Determine the [X, Y] coordinate at the center of the cell enclosing the given text.  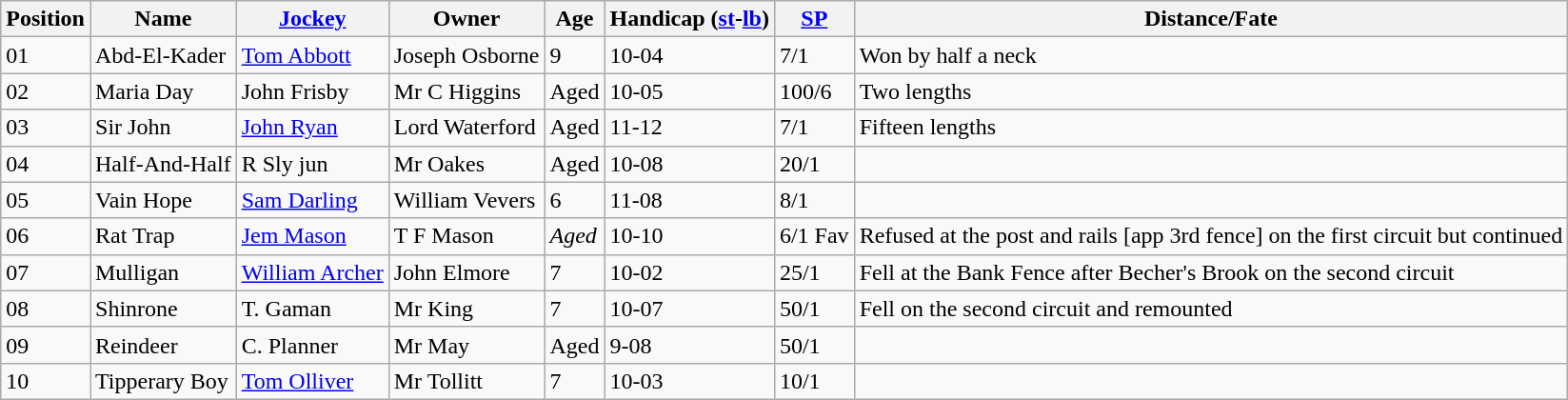
Two lengths [1211, 91]
10-05 [689, 91]
10-07 [689, 309]
T F Mason [466, 236]
10/1 [814, 381]
Distance/Fate [1211, 19]
Mulligan [163, 272]
05 [46, 200]
Mr May [466, 345]
10-02 [689, 272]
Position [46, 19]
Won by half a neck [1211, 55]
Jem Mason [312, 236]
07 [46, 272]
01 [46, 55]
9-08 [689, 345]
10-08 [689, 164]
08 [46, 309]
Owner [466, 19]
Tom Abbott [312, 55]
Rat Trap [163, 236]
Tom Olliver [312, 381]
06 [46, 236]
Jockey [312, 19]
John Elmore [466, 272]
04 [46, 164]
6/1 Fav [814, 236]
Reindeer [163, 345]
William Archer [312, 272]
Handicap (st-lb) [689, 19]
Lord Waterford [466, 128]
9 [575, 55]
Shinrone [163, 309]
11-12 [689, 128]
11-08 [689, 200]
Sir John [163, 128]
Age [575, 19]
Mr Tollitt [466, 381]
John Ryan [312, 128]
Fell on the second circuit and remounted [1211, 309]
10-04 [689, 55]
C. Planner [312, 345]
02 [46, 91]
20/1 [814, 164]
10-03 [689, 381]
09 [46, 345]
Fifteen lengths [1211, 128]
Vain Hope [163, 200]
10-10 [689, 236]
10 [46, 381]
John Frisby [312, 91]
SP [814, 19]
Refused at the post and rails [app 3rd fence] on the first circuit but continued [1211, 236]
Joseph Osborne [466, 55]
Half-And-Half [163, 164]
6 [575, 200]
100/6 [814, 91]
T. Gaman [312, 309]
8/1 [814, 200]
R Sly jun [312, 164]
03 [46, 128]
Fell at the Bank Fence after Becher's Brook on the second circuit [1211, 272]
Tipperary Boy [163, 381]
Mr C Higgins [466, 91]
William Vevers [466, 200]
Maria Day [163, 91]
Abd-El-Kader [163, 55]
Mr King [466, 309]
25/1 [814, 272]
Name [163, 19]
Mr Oakes [466, 164]
Sam Darling [312, 200]
